For the text-containing cell, return its midpoint in (X, Y) coordinate format. 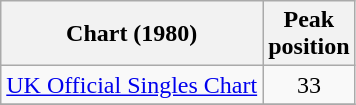
33 (309, 85)
UK Official Singles Chart (132, 85)
Peakposition (309, 34)
Chart (1980) (132, 34)
